Pinpoint the cell where the given text exists, returning its [X, Y] midpoint coordinate. 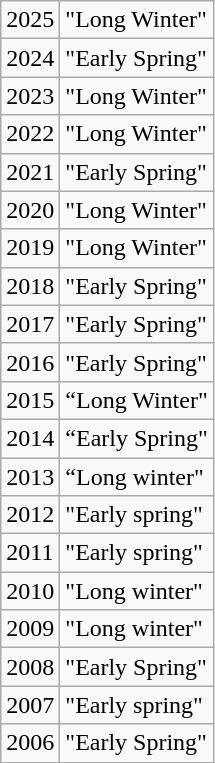
2012 [30, 515]
2017 [30, 324]
“Long Winter" [136, 400]
“Long winter" [136, 477]
2015 [30, 400]
2008 [30, 667]
2006 [30, 743]
2021 [30, 172]
2011 [30, 553]
2014 [30, 438]
2010 [30, 591]
2016 [30, 362]
2024 [30, 58]
2020 [30, 210]
2019 [30, 248]
2007 [30, 705]
2013 [30, 477]
2009 [30, 629]
2025 [30, 20]
2023 [30, 96]
2018 [30, 286]
2022 [30, 134]
“Early Spring" [136, 438]
